Return [x, y] of the center of cell containing provided text 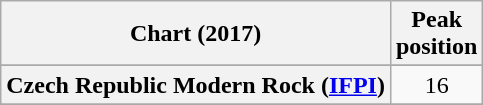
Chart (2017) [196, 34]
16 [436, 85]
Peak position [436, 34]
Czech Republic Modern Rock (IFPI) [196, 85]
